From the cell containing the given text, extract its center point as (x, y) coordinate. 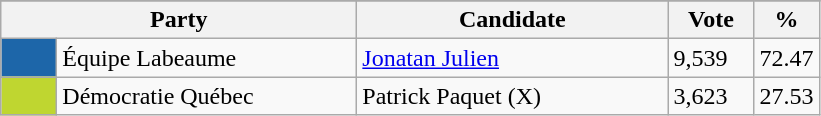
Party (179, 20)
27.53 (786, 96)
3,623 (711, 96)
Jonatan Julien (512, 58)
Équipe Labeaume (207, 58)
Candidate (512, 20)
% (786, 20)
72.47 (786, 58)
Démocratie Québec (207, 96)
Vote (711, 20)
Patrick Paquet (X) (512, 96)
9,539 (711, 58)
